Search for the cell housing the specified text and yield its (X, Y) center coordinate. 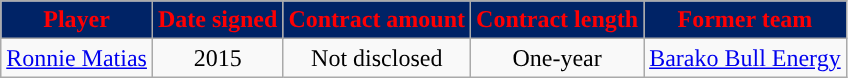
Former team (746, 20)
Contract length (558, 20)
Ronnie Matias (77, 58)
One-year (558, 58)
Date signed (217, 20)
Barako Bull Energy (746, 58)
2015 (217, 58)
Player (77, 20)
Contract amount (377, 20)
Not disclosed (377, 58)
